Scan for the cell matching the given text and deliver its [X, Y] coordinate at center. 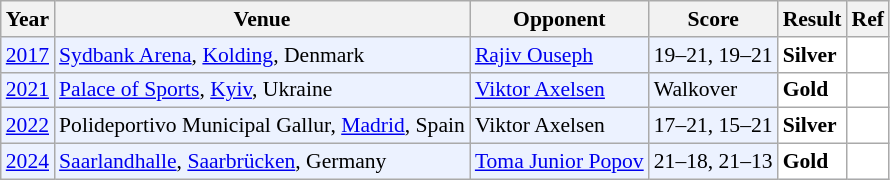
Polideportivo Municipal Gallur, Madrid, Spain [262, 126]
Ref [868, 19]
19–21, 19–21 [714, 55]
21–18, 21–13 [714, 162]
Palace of Sports, Kyiv, Ukraine [262, 90]
2021 [28, 90]
Walkover [714, 90]
Result [812, 19]
Sydbank Arena, Kolding, Denmark [262, 55]
2017 [28, 55]
Opponent [560, 19]
Score [714, 19]
2024 [28, 162]
Toma Junior Popov [560, 162]
17–21, 15–21 [714, 126]
Saarlandhalle, Saarbrücken, Germany [262, 162]
Venue [262, 19]
Rajiv Ouseph [560, 55]
Year [28, 19]
2022 [28, 126]
